Identify which cell holds the provided text, then report its (x, y) central coordinate. 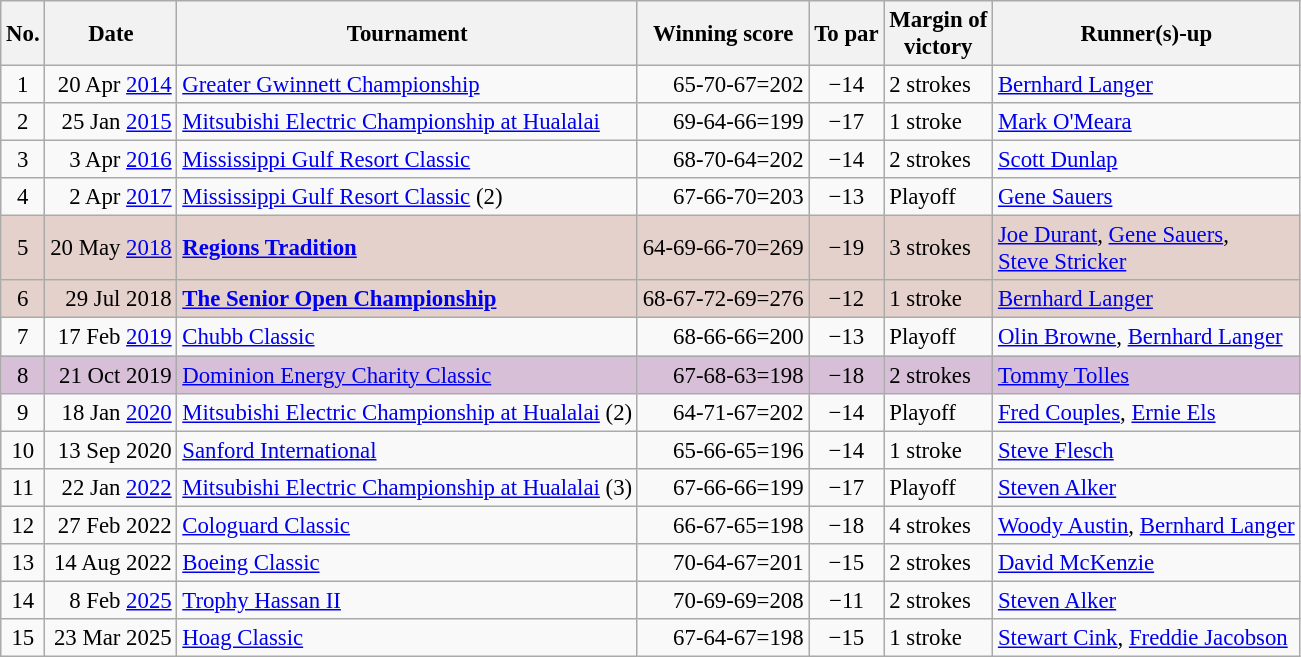
2 (23, 122)
2 Apr 2017 (111, 197)
The Senior Open Championship (407, 299)
9 (23, 412)
17 Feb 2019 (111, 337)
29 Jul 2018 (111, 299)
Sanford International (407, 450)
Joe Durant, Gene Sauers, Steve Stricker (1146, 248)
64-71-67=202 (723, 412)
Steve Flesch (1146, 450)
Greater Gwinnett Championship (407, 85)
−12 (846, 299)
7 (23, 337)
25 Jan 2015 (111, 122)
Runner(s)-up (1146, 34)
Hoag Classic (407, 638)
To par (846, 34)
66-67-65=198 (723, 525)
3 (23, 160)
1 (23, 85)
68-66-66=200 (723, 337)
Margin ofvictory (938, 34)
Mississippi Gulf Resort Classic (2) (407, 197)
Boeing Classic (407, 563)
Tournament (407, 34)
Fred Couples, Ernie Els (1146, 412)
Winning score (723, 34)
5 (23, 248)
4 (23, 197)
Mark O'Meara (1146, 122)
Mississippi Gulf Resort Classic (407, 160)
65-66-65=196 (723, 450)
27 Feb 2022 (111, 525)
Dominion Energy Charity Classic (407, 375)
−11 (846, 600)
Regions Tradition (407, 248)
Trophy Hassan II (407, 600)
23 Mar 2025 (111, 638)
21 Oct 2019 (111, 375)
10 (23, 450)
68-67-72-69=276 (723, 299)
68-70-64=202 (723, 160)
Woody Austin, Bernhard Langer (1146, 525)
13 (23, 563)
70-69-69=208 (723, 600)
Date (111, 34)
67-64-67=198 (723, 638)
Tommy Tolles (1146, 375)
Mitsubishi Electric Championship at Hualalai (2) (407, 412)
Chubb Classic (407, 337)
13 Sep 2020 (111, 450)
20 May 2018 (111, 248)
4 strokes (938, 525)
12 (23, 525)
Scott Dunlap (1146, 160)
David McKenzie (1146, 563)
3 Apr 2016 (111, 160)
14 Aug 2022 (111, 563)
64-69-66-70=269 (723, 248)
Stewart Cink, Freddie Jacobson (1146, 638)
15 (23, 638)
8 (23, 375)
Cologuard Classic (407, 525)
69-64-66=199 (723, 122)
−19 (846, 248)
Mitsubishi Electric Championship at Hualalai (3) (407, 487)
65-70-67=202 (723, 85)
18 Jan 2020 (111, 412)
No. (23, 34)
22 Jan 2022 (111, 487)
14 (23, 600)
Olin Browne, Bernhard Langer (1146, 337)
8 Feb 2025 (111, 600)
Mitsubishi Electric Championship at Hualalai (407, 122)
Gene Sauers (1146, 197)
6 (23, 299)
11 (23, 487)
67-68-63=198 (723, 375)
20 Apr 2014 (111, 85)
70-64-67=201 (723, 563)
3 strokes (938, 248)
67-66-70=203 (723, 197)
67-66-66=199 (723, 487)
